From the cell containing the given text, extract its center point as (x, y) coordinate. 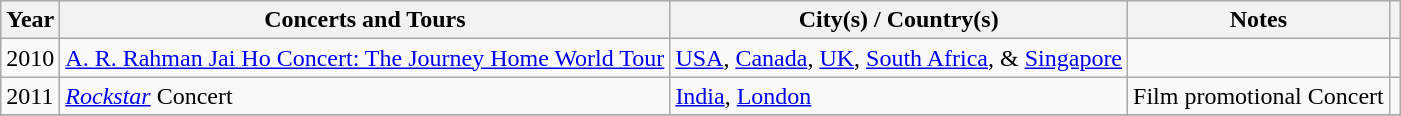
2010 (30, 58)
Notes (1259, 20)
Film promotional Concert (1259, 96)
Concerts and Tours (365, 20)
Rockstar Concert (365, 96)
A. R. Rahman Jai Ho Concert: The Journey Home World Tour (365, 58)
2011 (30, 96)
City(s) / Country(s) (899, 20)
Year (30, 20)
India, London (899, 96)
USA, Canada, UK, South Africa, & Singapore (899, 58)
